Return the (X, Y) coordinate for the center point of the cell that contains the specified text.  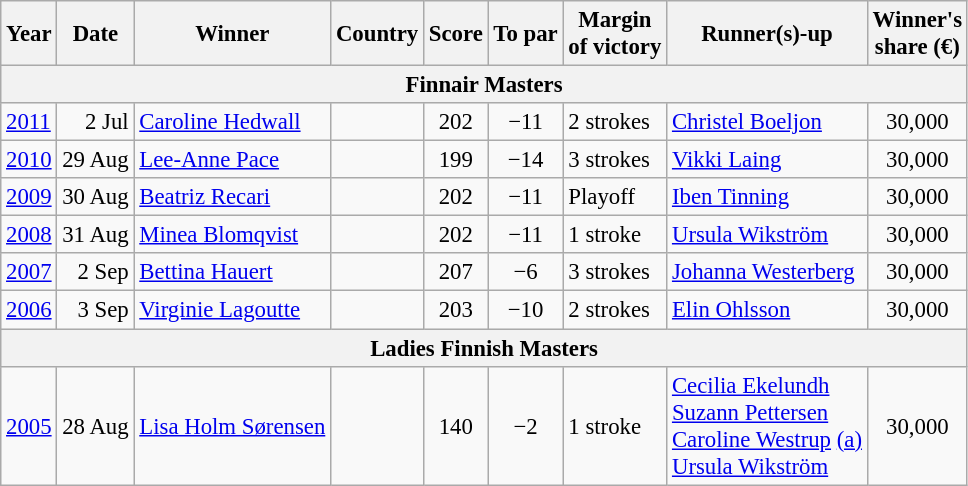
2009 (29, 197)
29 Aug (96, 160)
Beatriz Recari (232, 197)
31 Aug (96, 235)
Elin Ohlsson (768, 310)
28 Aug (96, 426)
Runner(s)-up (768, 34)
2011 (29, 122)
Winner'sshare (€) (917, 34)
2010 (29, 160)
2005 (29, 426)
140 (456, 426)
To par (526, 34)
Playoff (615, 197)
Caroline Hedwall (232, 122)
Virginie Lagoutte (232, 310)
Iben Tinning (768, 197)
Ladies Finnish Masters (484, 348)
2007 (29, 273)
Finnair Masters (484, 85)
203 (456, 310)
Vikki Laing (768, 160)
2 Jul (96, 122)
Score (456, 34)
2008 (29, 235)
Ursula Wikström (768, 235)
−6 (526, 273)
Bettina Hauert (232, 273)
Minea Blomqvist (232, 235)
Date (96, 34)
Country (378, 34)
Lee-Anne Pace (232, 160)
199 (456, 160)
−2 (526, 426)
Marginof victory (615, 34)
30 Aug (96, 197)
Cecilia Ekelundh Suzann Pettersen Caroline Westrup (a) Ursula Wikström (768, 426)
Lisa Holm Sørensen (232, 426)
−10 (526, 310)
Year (29, 34)
207 (456, 273)
Winner (232, 34)
Johanna Westerberg (768, 273)
−14 (526, 160)
Christel Boeljon (768, 122)
2 Sep (96, 273)
3 Sep (96, 310)
2006 (29, 310)
